For the text-containing cell, return its midpoint in (x, y) coordinate format. 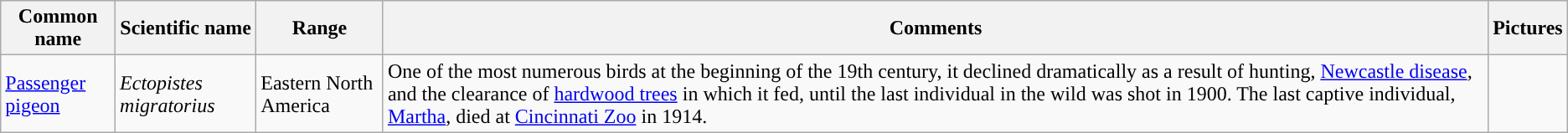
Ectopistes migratorius (186, 94)
Passenger pigeon (59, 94)
Range (320, 28)
Eastern North America (320, 94)
Comments (935, 28)
Scientific name (186, 28)
Pictures (1528, 28)
Common name (59, 28)
